Capture the cell that displays the provided text and extract its (x, y) central coordinate. 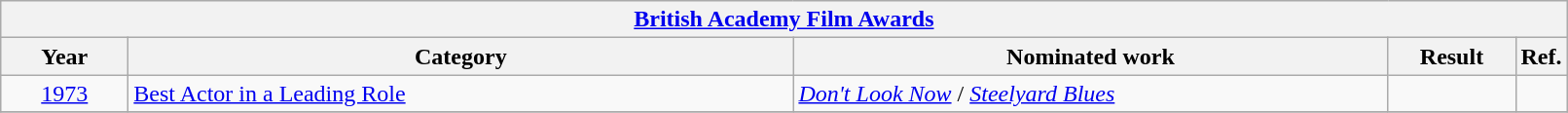
British Academy Film Awards (784, 19)
Result (1452, 56)
Category (461, 56)
Ref. (1542, 56)
Best Actor in a Leading Role (461, 94)
1973 (64, 94)
Year (64, 56)
Nominated work (1090, 56)
Don't Look Now / Steelyard Blues (1090, 94)
